From the cell containing the given text, extract its center point as [x, y] coordinate. 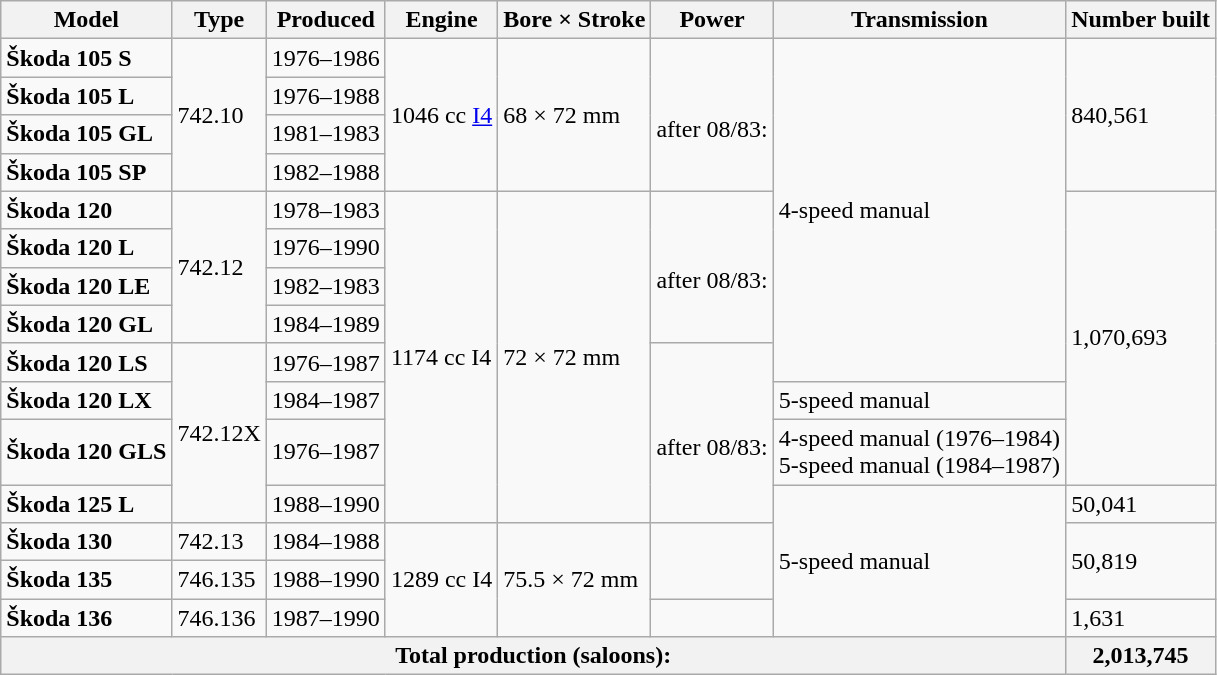
1174 cc I4 [441, 357]
Engine [441, 20]
Bore × Stroke [574, 20]
Škoda 136 [86, 618]
Škoda 120 LE [86, 286]
50,819 [1141, 561]
840,561 [1141, 115]
1289 cc I4 [441, 580]
Type [219, 20]
Škoda 130 [86, 542]
1976–1988 [326, 96]
1984–1988 [326, 542]
Škoda 105 S [86, 58]
4-speed manual (1976–1984)5-speed manual (1984–1987) [919, 452]
742.10 [219, 115]
Škoda 120 LS [86, 362]
Škoda 120 LX [86, 400]
1981–1983 [326, 134]
746.136 [219, 618]
Škoda 120 [86, 210]
Total production (saloons): [534, 656]
1046 cc I4 [441, 115]
1984–1989 [326, 324]
50,041 [1141, 503]
1976–1990 [326, 248]
1984–1987 [326, 400]
Škoda 120 GL [86, 324]
4-speed manual [919, 210]
75.5 × 72 mm [574, 580]
Number built [1141, 20]
Škoda 105 SP [86, 172]
Produced [326, 20]
1978–1983 [326, 210]
Škoda 105 GL [86, 134]
1982–1983 [326, 286]
Škoda 125 L [86, 503]
1987–1990 [326, 618]
1976–1986 [326, 58]
742.12X [219, 432]
Power [712, 20]
Škoda 120 L [86, 248]
742.12 [219, 267]
Transmission [919, 20]
Škoda 120 GLS [86, 452]
2,013,745 [1141, 656]
742.13 [219, 542]
1,631 [1141, 618]
1982–1988 [326, 172]
Škoda 135 [86, 580]
746.135 [219, 580]
1,070,693 [1141, 338]
68 × 72 mm [574, 115]
Škoda 105 L [86, 96]
72 × 72 mm [574, 357]
Model [86, 20]
